From the cell containing the given text, extract its center point as [X, Y] coordinate. 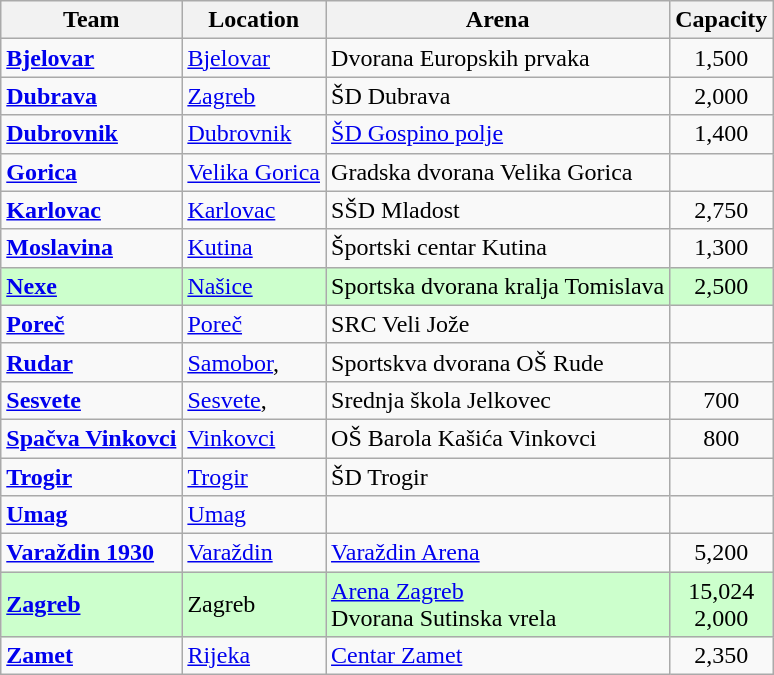
Sesvete, [254, 400]
Spačva Vinkovci [92, 438]
1,300 [722, 248]
SŠD Mladost [498, 210]
Športski centar Kutina [498, 248]
1,400 [722, 134]
Centar Zamet [498, 656]
2,750 [722, 210]
Arena [498, 20]
Rijeka [254, 656]
2,000 [722, 96]
Velika Gorica [254, 172]
Samobor, [254, 362]
ŠD Dubrava [498, 96]
Sportska dvorana kralja Tomislava [498, 286]
Location [254, 20]
15,0242,000 [722, 604]
2,350 [722, 656]
OŠ Barola Kašića Vinkovci [498, 438]
Vinkovci [254, 438]
Sportskva dvorana OŠ Rude [498, 362]
Kutina [254, 248]
Dvorana Europskih prvaka [498, 58]
ŠD Trogir [498, 477]
800 [722, 438]
SRC Veli Jože [498, 324]
Sesvete [92, 400]
Zamet [92, 656]
ŠD Gospino polje [498, 134]
Moslavina [92, 248]
Varaždin Arena [498, 553]
2,500 [722, 286]
Capacity [722, 20]
Gradska dvorana Velika Gorica [498, 172]
Našice [254, 286]
Gorica [92, 172]
Srednja škola Jelkovec [498, 400]
Team [92, 20]
Nexe [92, 286]
Varaždin 1930 [92, 553]
700 [722, 400]
Varaždin [254, 553]
1,500 [722, 58]
Dubrava [92, 96]
Arena ZagrebDvorana Sutinska vrela [498, 604]
5,200 [722, 553]
Rudar [92, 362]
